Locate the cell with the specified text and output its (x, y) center coordinate. 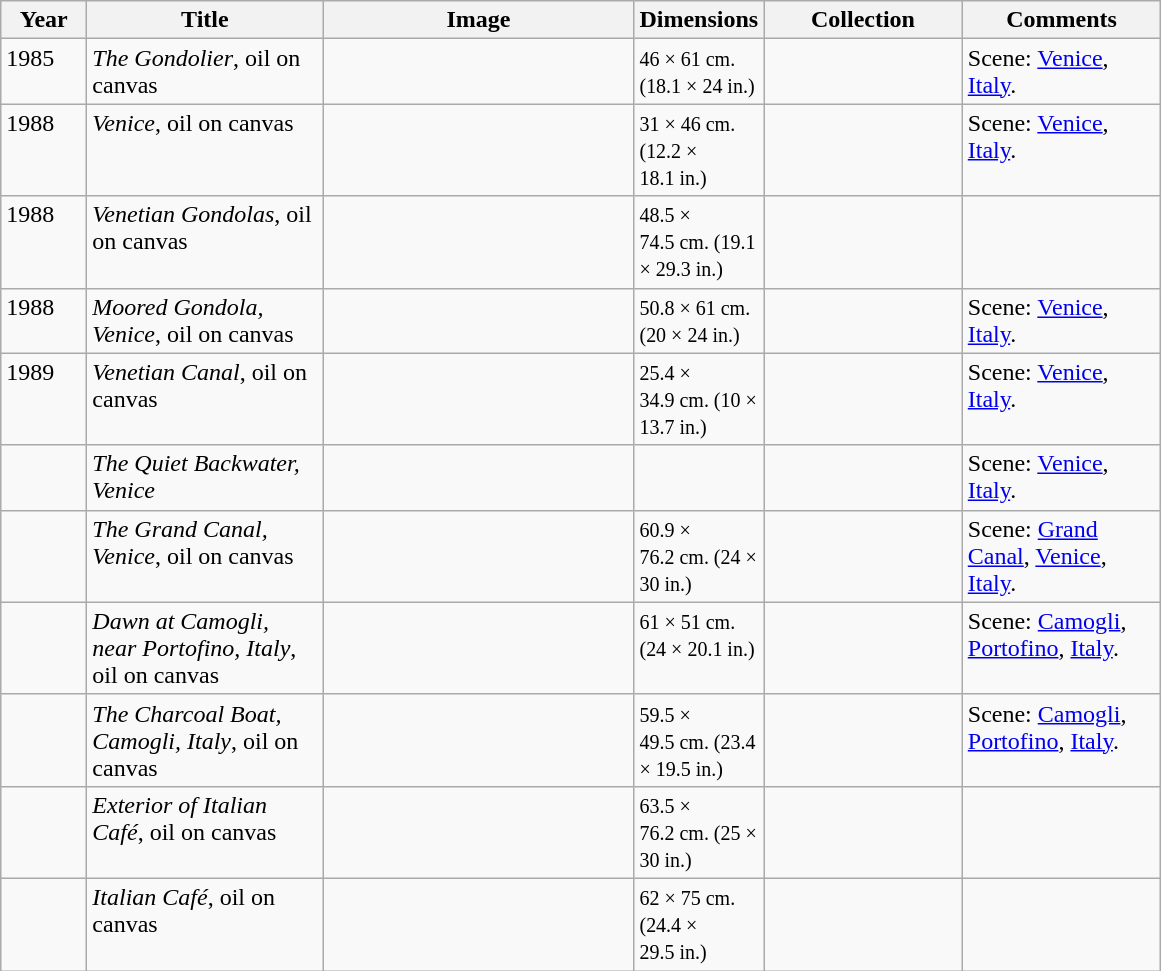
The Grand Canal, Venice, oil on canvas (205, 556)
1989 (44, 399)
1985 (44, 72)
Dimensions (699, 20)
61 × 51 cm. (24 × 20.1 in.) (699, 648)
Comments (1062, 20)
The Quiet Backwater, Venice (205, 478)
Year (44, 20)
46 × 61 cm. (18.1 × 24 in.) (699, 72)
Image (478, 20)
63.5 × 76.2 cm. (25 × 30 in.) (699, 832)
62 × 75 cm. (24.4 × 29.5 in.) (699, 924)
Venice, oil on canvas (205, 150)
31 × 46 cm. (12.2 × 18.1 in.) (699, 150)
Collection (864, 20)
The Gondolier, oil on canvas (205, 72)
Venetian Canal, oil on canvas (205, 399)
48.5 × 74.5 cm. (19.1 × 29.3 in.) (699, 242)
59.5 × 49.5 cm. (23.4 × 19.5 in.) (699, 740)
Dawn at Camogli, near Portofino, Italy, oil on canvas (205, 648)
Venetian Gondolas, oil on canvas (205, 242)
60.9 × 76.2 cm. (24 × 30 in.) (699, 556)
25.4 × 34.9 cm. (10 × 13.7 in.) (699, 399)
Italian Café, oil on canvas (205, 924)
Exterior of Italian Café, oil on canvas (205, 832)
Moored Gondola, Venice, oil on canvas (205, 320)
Title (205, 20)
Scene: Grand Canal, Venice, Italy. (1062, 556)
50.8 × 61 cm. (20 × 24 in.) (699, 320)
The Charcoal Boat, Camogli, Italy, oil on canvas (205, 740)
